Extract the [x, y] coordinate from the center of the cell holding the provided text.  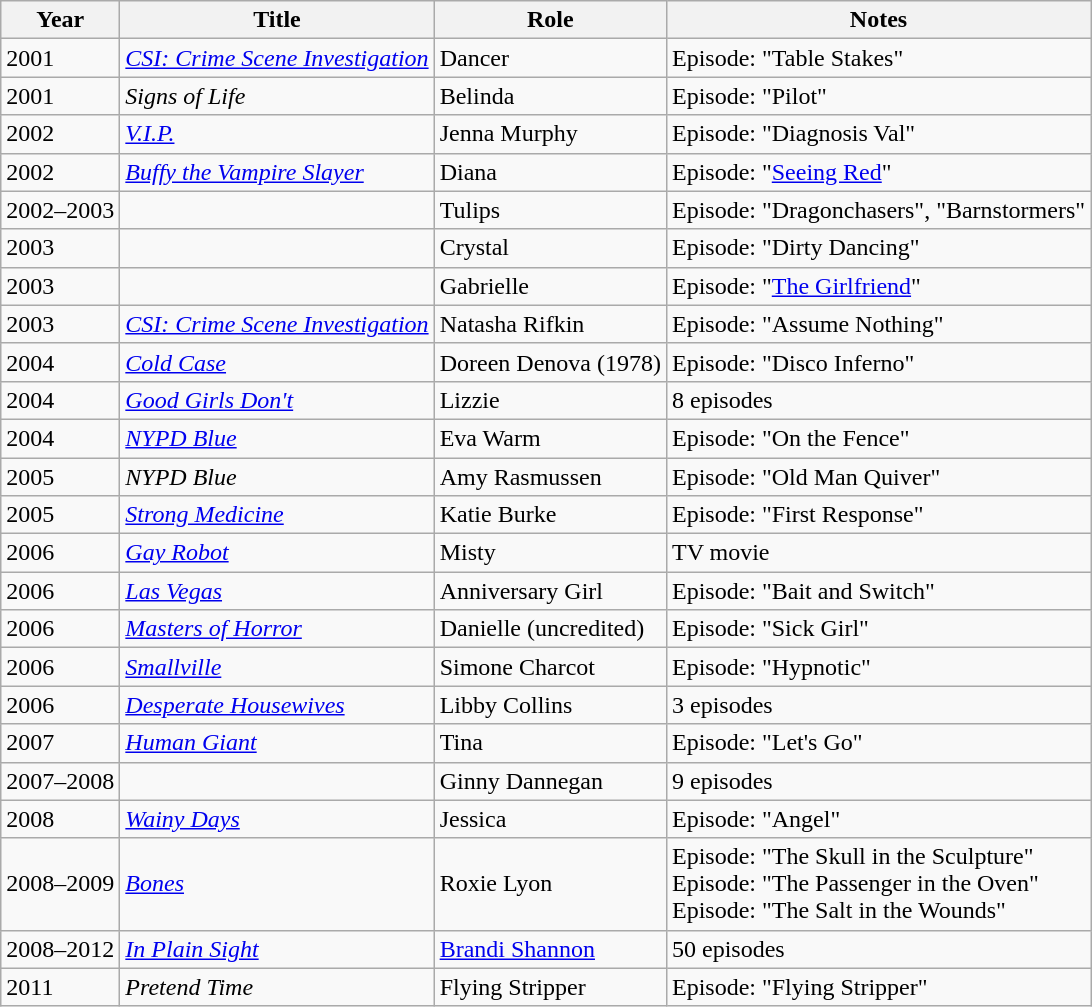
Episode: "Old Man Quiver" [878, 477]
Episode: "Table Stakes" [878, 58]
Dancer [550, 58]
2007 [60, 743]
Eva Warm [550, 438]
9 episodes [878, 781]
Episode: "Flying Stripper" [878, 987]
Episode: "On the Fence" [878, 438]
Episode: "Hypnotic" [878, 667]
Role [550, 20]
Episode: "Disco Inferno" [878, 362]
Natasha Rifkin [550, 324]
Simone Charcot [550, 667]
3 episodes [878, 705]
Cold Case [277, 362]
Episode: "Dirty Dancing" [878, 248]
Anniversary Girl [550, 591]
Title [277, 20]
Year [60, 20]
Pretend Time [277, 987]
Ginny Dannegan [550, 781]
Good Girls Don't [277, 400]
Diana [550, 172]
Episode: "Angel" [878, 819]
Crystal [550, 248]
Masters of Horror [277, 629]
Roxie Lyon [550, 884]
Libby Collins [550, 705]
Smallville [277, 667]
2008–2012 [60, 949]
Jenna Murphy [550, 134]
Lizzie [550, 400]
Episode: "Dragonchasers", "Barnstormers" [878, 210]
Episode: "Bait and Switch" [878, 591]
Episode: "Seeing Red" [878, 172]
2011 [60, 987]
Tulips [550, 210]
Strong Medicine [277, 515]
Wainy Days [277, 819]
Flying Stripper [550, 987]
Desperate Housewives [277, 705]
Misty [550, 553]
Episode: "Pilot" [878, 96]
Signs of Life [277, 96]
Las Vegas [277, 591]
Notes [878, 20]
2008–2009 [60, 884]
Gay Robot [277, 553]
Episode: "Diagnosis Val" [878, 134]
Episode: "Sick Girl" [878, 629]
Belinda [550, 96]
2002–2003 [60, 210]
Human Giant [277, 743]
8 episodes [878, 400]
In Plain Sight [277, 949]
Amy Rasmussen [550, 477]
Episode: "Assume Nothing" [878, 324]
TV movie [878, 553]
Doreen Denova (1978) [550, 362]
50 episodes [878, 949]
Brandi Shannon [550, 949]
Episode: "First Response" [878, 515]
Episode: "Let's Go" [878, 743]
Bones [277, 884]
Danielle (uncredited) [550, 629]
2008 [60, 819]
Jessica [550, 819]
Episode: "The Skull in the Sculpture"Episode: "The Passenger in the Oven"Episode: "The Salt in the Wounds" [878, 884]
2007–2008 [60, 781]
Katie Burke [550, 515]
Episode: "The Girlfriend" [878, 286]
Buffy the Vampire Slayer [277, 172]
Gabrielle [550, 286]
V.I.P. [277, 134]
Tina [550, 743]
